For the text-containing cell, return its midpoint in [x, y] coordinate format. 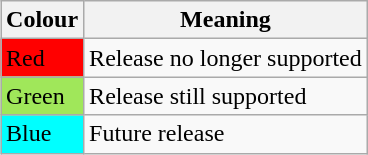
Future release [226, 134]
Green [42, 96]
Meaning [226, 20]
Release no longer supported [226, 58]
Blue [42, 134]
Release still supported [226, 96]
Red [42, 58]
Colour [42, 20]
